Pinpoint the cell where the given text exists, returning its (X, Y) midpoint coordinate. 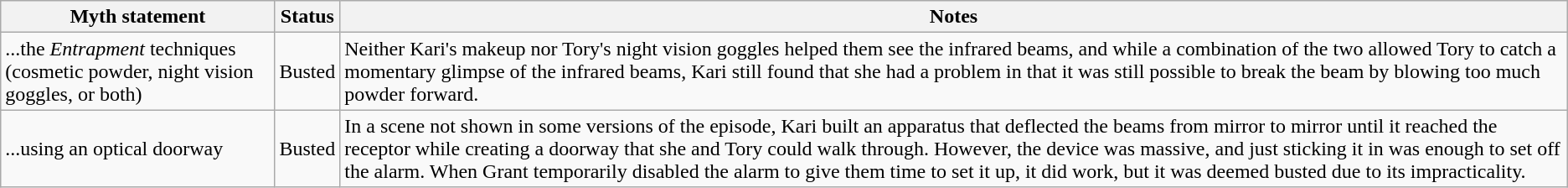
...the Entrapment techniques (cosmetic powder, night vision goggles, or both) (137, 71)
Myth statement (137, 17)
...using an optical doorway (137, 149)
Notes (954, 17)
Status (307, 17)
